Detect which cell encompasses the target text, then output its (x, y) center coordinate. 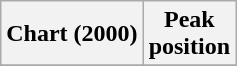
Chart (2000) (72, 34)
Peakposition (189, 34)
